Identify which cell holds the provided text, then report its (x, y) central coordinate. 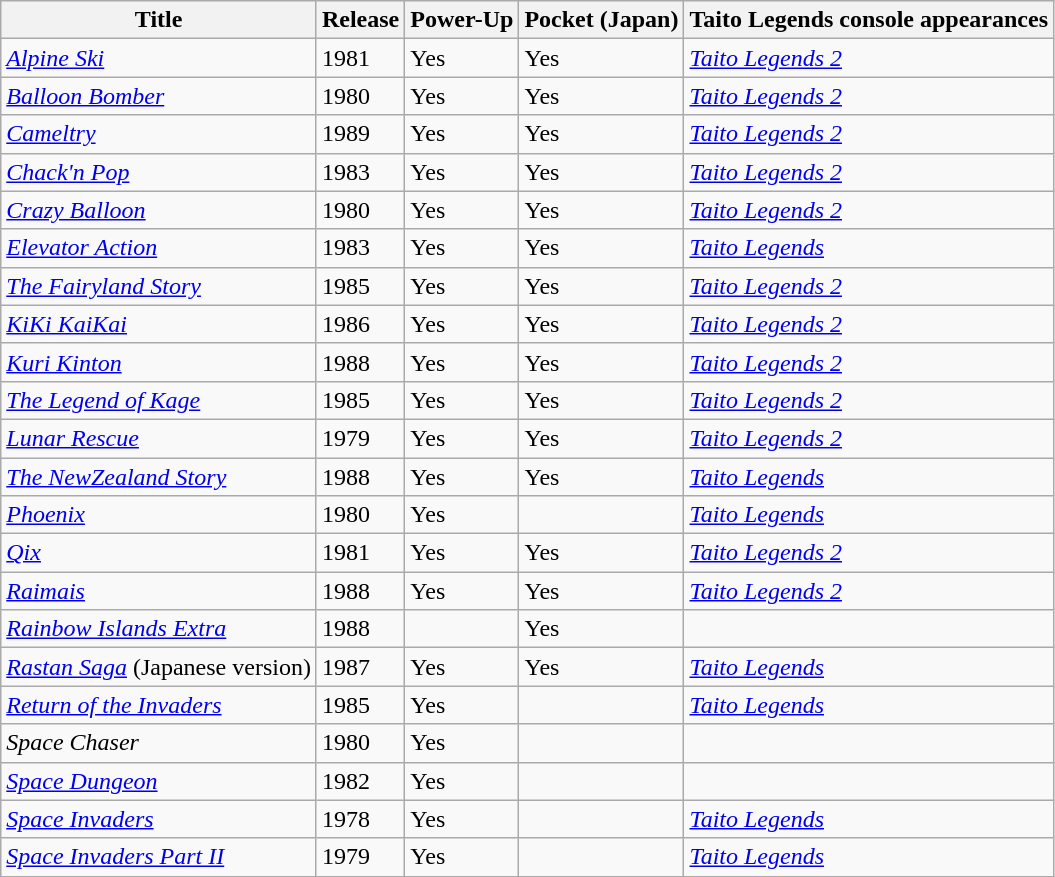
Cameltry (159, 134)
Qix (159, 553)
Rainbow Islands Extra (159, 629)
Space Chaser (159, 743)
Space Invaders (159, 819)
Crazy Balloon (159, 210)
Lunar Rescue (159, 438)
Phoenix (159, 515)
Pocket (Japan) (602, 20)
Space Dungeon (159, 781)
Chack'n Pop (159, 172)
Rastan Saga (Japanese version) (159, 667)
1987 (360, 667)
Kuri Kinton (159, 362)
Elevator Action (159, 248)
The NewZealand Story (159, 477)
The Legend of Kage (159, 400)
1989 (360, 134)
Space Invaders Part II (159, 857)
Taito Legends console appearances (869, 20)
KiKi KaiKai (159, 324)
1986 (360, 324)
Raimais (159, 591)
Title (159, 20)
1978 (360, 819)
Alpine Ski (159, 58)
Balloon Bomber (159, 96)
The Fairyland Story (159, 286)
Power-Up (462, 20)
Return of the Invaders (159, 705)
Release (360, 20)
1982 (360, 781)
